Locate the cell with the specified text and output its [x, y] center coordinate. 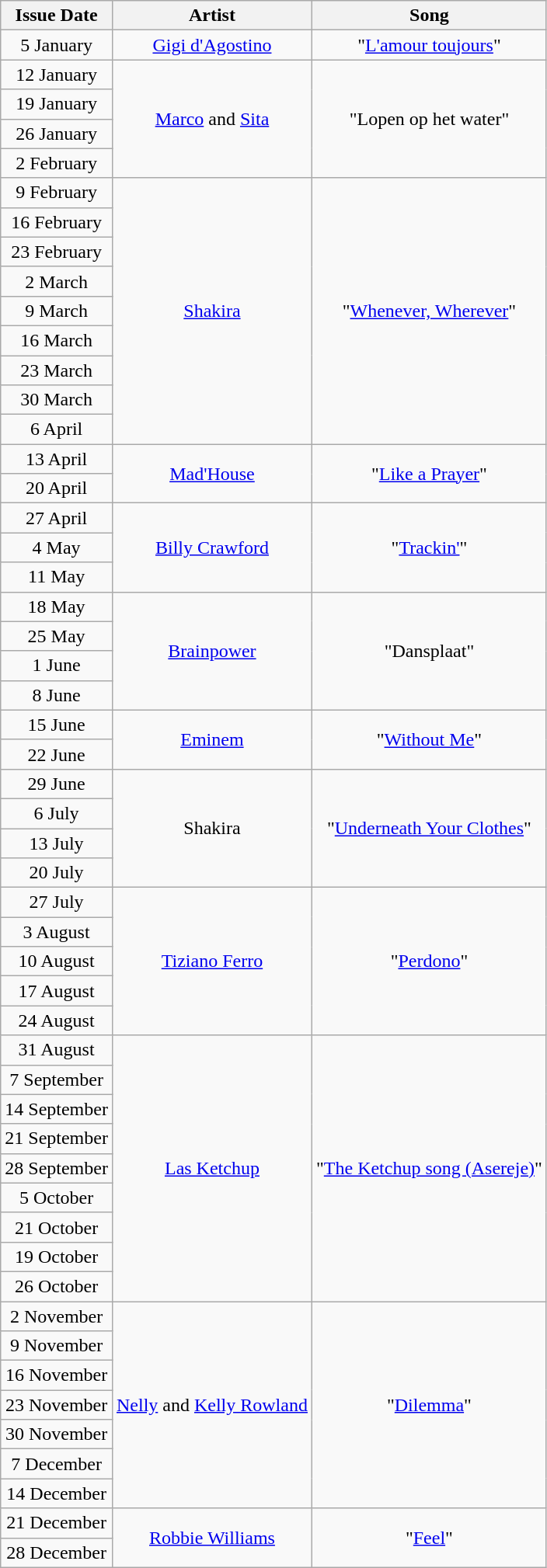
19 October [57, 1257]
Gigi d'Agostino [211, 45]
"Whenever, Wherever" [429, 311]
"The Ketchup song (Asereje)" [429, 1168]
"L'amour toujours" [429, 45]
10 August [57, 961]
20 July [57, 873]
14 September [57, 1109]
16 February [57, 222]
Las Ketchup [211, 1168]
8 June [57, 695]
18 May [57, 607]
2 February [57, 163]
30 November [57, 1434]
28 December [57, 1552]
Eminem [211, 739]
"Dilemma" [429, 1405]
29 June [57, 784]
4 May [57, 548]
"Dansplaat" [429, 651]
Artist [211, 16]
16 November [57, 1375]
Mad'House [211, 474]
6 April [57, 429]
"Feel" [429, 1538]
11 May [57, 577]
30 March [57, 400]
26 October [57, 1286]
2 November [57, 1316]
23 February [57, 252]
"Perdono" [429, 961]
17 August [57, 991]
"Trackin'" [429, 548]
28 September [57, 1168]
9 March [57, 311]
Tiziano Ferro [211, 961]
19 January [57, 104]
"Like a Prayer" [429, 474]
23 March [57, 370]
"Lopen op het water" [429, 119]
27 April [57, 518]
Nelly and Kelly Rowland [211, 1405]
31 August [57, 1050]
7 September [57, 1080]
9 November [57, 1346]
27 July [57, 902]
25 May [57, 636]
Billy Crawford [211, 548]
24 August [57, 1020]
6 July [57, 813]
9 February [57, 193]
2 March [57, 281]
5 January [57, 45]
Brainpower [211, 651]
21 October [57, 1227]
1 June [57, 666]
5 October [57, 1198]
14 December [57, 1493]
Song [429, 16]
20 April [57, 488]
Issue Date [57, 16]
13 April [57, 459]
26 January [57, 134]
Marco and Sita [211, 119]
23 November [57, 1405]
16 March [57, 340]
13 July [57, 843]
15 June [57, 725]
7 December [57, 1464]
21 September [57, 1139]
Robbie Williams [211, 1538]
"Without Me" [429, 739]
21 December [57, 1523]
22 June [57, 754]
12 January [57, 75]
3 August [57, 932]
"Underneath Your Clothes" [429, 828]
